Return the (X, Y) coordinate for the center point of the cell that contains the specified text.  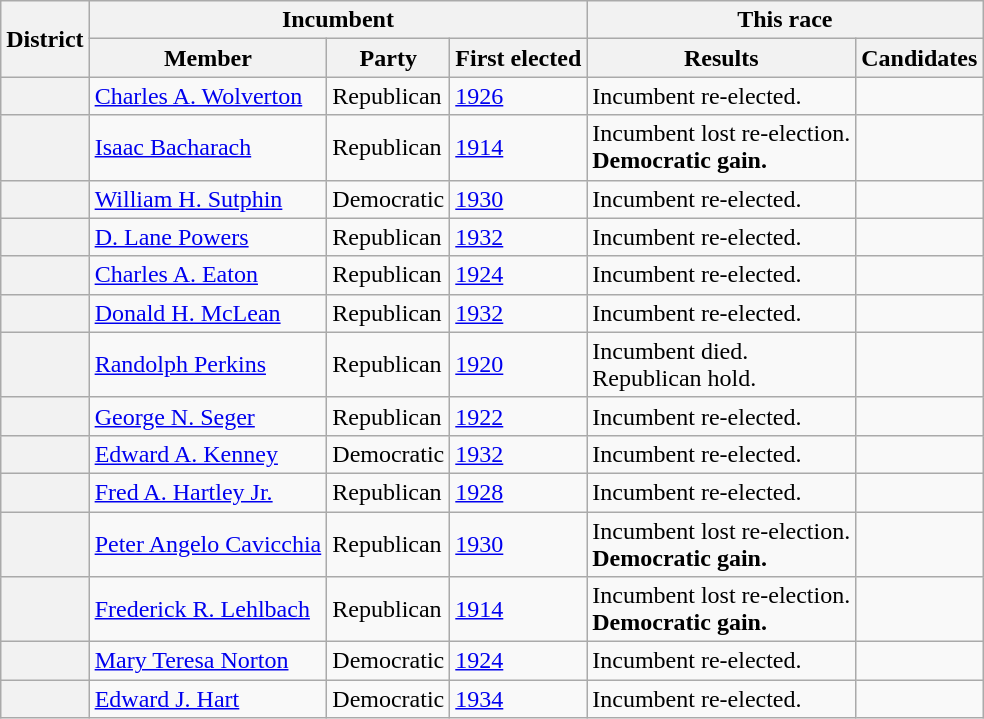
First elected (518, 58)
Member (208, 58)
District (45, 39)
1920 (518, 364)
William H. Sutphin (208, 199)
George N. Seger (208, 416)
1922 (518, 416)
Peter Angelo Cavicchia (208, 544)
Incumbent (338, 20)
Fred A. Hartley Jr. (208, 492)
1926 (518, 96)
Mary Teresa Norton (208, 661)
Edward J. Hart (208, 699)
Charles A. Eaton (208, 275)
Randolph Perkins (208, 364)
1928 (518, 492)
D. Lane Powers (208, 237)
This race (785, 20)
Frederick R. Lehlbach (208, 610)
Candidates (920, 58)
1934 (518, 699)
Edward A. Kenney (208, 454)
Party (388, 58)
Charles A. Wolverton (208, 96)
Results (722, 58)
Isaac Bacharach (208, 148)
Incumbent died.Republican hold. (722, 364)
Donald H. McLean (208, 313)
